Detect which cell encompasses the target text, then output its [X, Y] center coordinate. 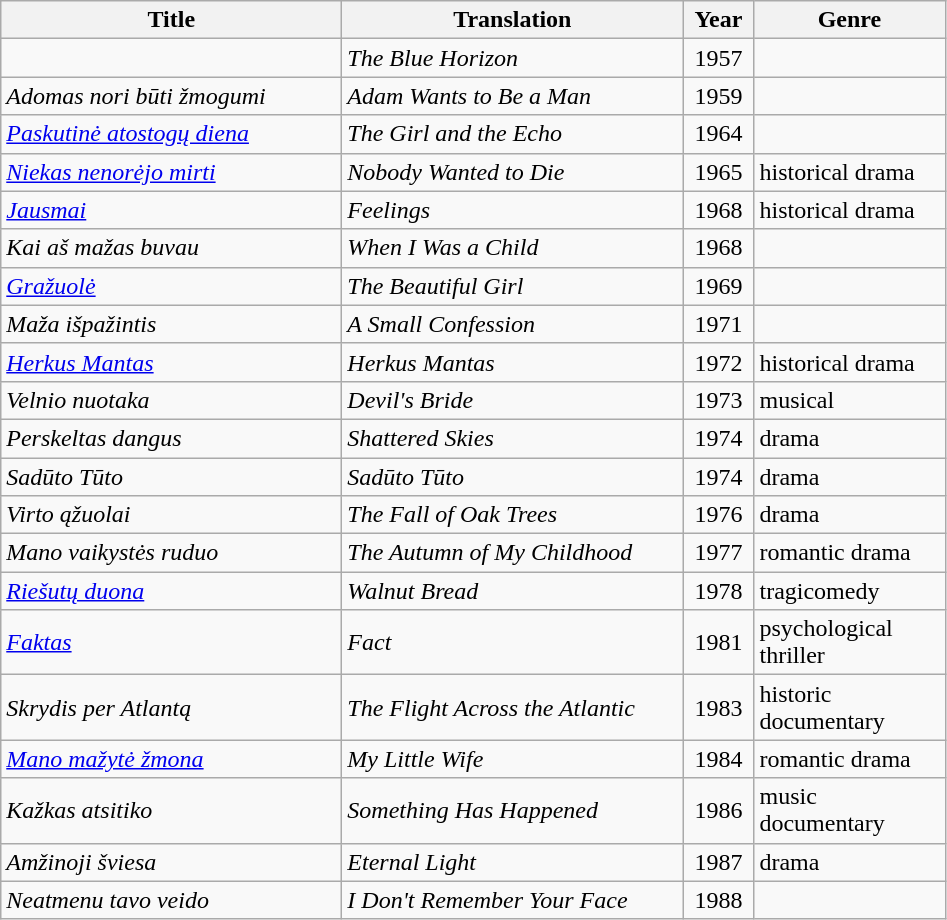
Gražuolė [172, 286]
1969 [718, 286]
Riešutų duona [172, 591]
Niekas nenorėjo mirti [172, 172]
The Girl and the Echo [512, 134]
Neatmenu tavo veido [172, 900]
Maža išpažintis [172, 324]
The Flight Across the Atlantic [512, 708]
historic documentary [850, 708]
1957 [718, 58]
Walnut Bread [512, 591]
Skrydis per Atlantą [172, 708]
Shattered Skies [512, 438]
The Blue Horizon [512, 58]
Perskeltas dangus [172, 438]
Kai aš mažas buvau [172, 248]
1977 [718, 553]
Something Has Happened [512, 810]
1964 [718, 134]
1973 [718, 400]
1981 [718, 642]
My Little Wife [512, 759]
The Autumn of My Childhood [512, 553]
1987 [718, 862]
1971 [718, 324]
Translation [512, 20]
Mano vaikystės ruduo [172, 553]
When I Was a Child [512, 248]
1978 [718, 591]
1984 [718, 759]
I Don't Remember Your Face [512, 900]
Fact [512, 642]
1972 [718, 362]
music documentary [850, 810]
Adam Wants to Be a Man [512, 96]
1988 [718, 900]
Eternal Light [512, 862]
1965 [718, 172]
The Fall of Oak Trees [512, 515]
Jausmai [172, 210]
musical [850, 400]
Year [718, 20]
1986 [718, 810]
psychological thriller [850, 642]
Devil's Bride [512, 400]
Virto ąžuolai [172, 515]
Mano mažytė žmona [172, 759]
Faktas [172, 642]
1976 [718, 515]
A Small Confession [512, 324]
Amžinoji šviesa [172, 862]
1983 [718, 708]
Kažkas atsitiko [172, 810]
Feelings [512, 210]
Adomas nori būti žmogumi [172, 96]
The Beautiful Girl [512, 286]
1959 [718, 96]
Paskutinė atostogų diena [172, 134]
Genre [850, 20]
Nobody Wanted to Die [512, 172]
tragicomedy [850, 591]
Velnio nuotaka [172, 400]
Title [172, 20]
